Pinpoint the cell where the given text exists, returning its [X, Y] midpoint coordinate. 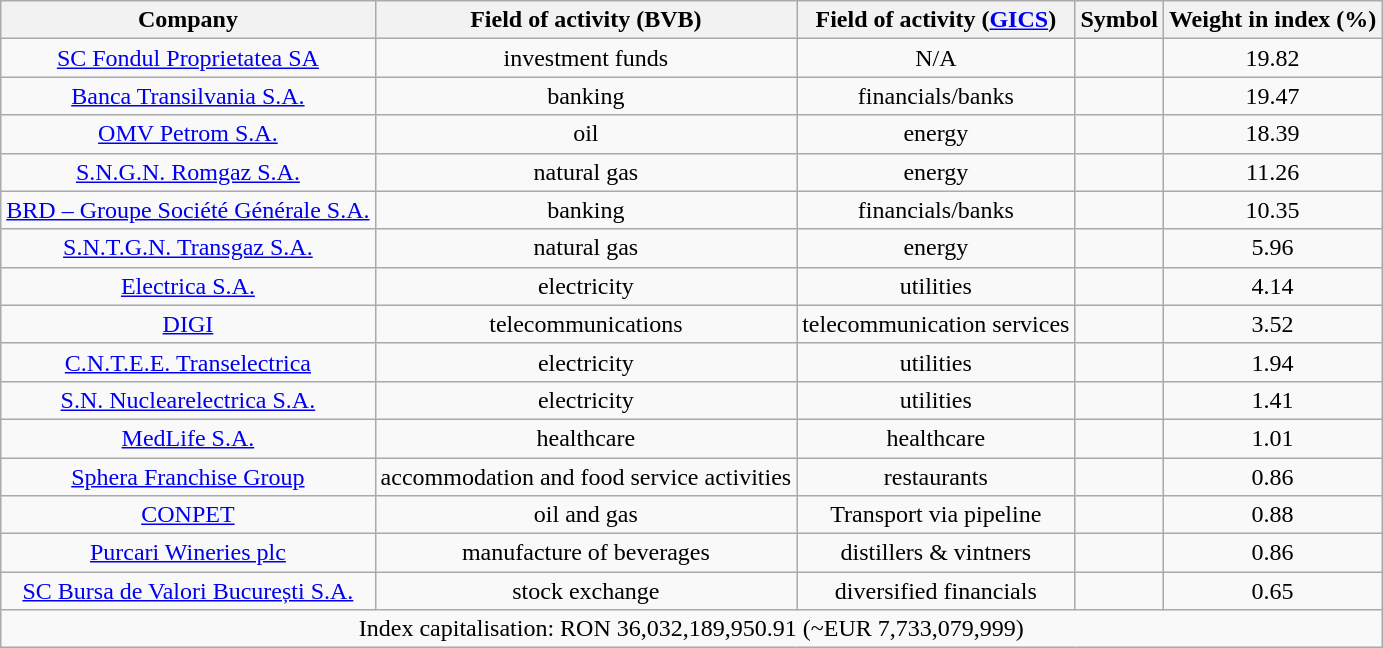
investment funds [586, 58]
accommodation and food service activities [586, 477]
19.47 [1272, 96]
C.N.T.E.E. Transelectrica [188, 362]
Weight in index (%) [1272, 20]
Electrica S.A. [188, 286]
distillers & vintners [936, 553]
BRD – Groupe Société Générale S.A. [188, 210]
oil and gas [586, 515]
0.65 [1272, 591]
Transport via pipeline [936, 515]
stock exchange [586, 591]
1.01 [1272, 438]
manufacture of beverages [586, 553]
3.52 [1272, 324]
Symbol [1119, 20]
Field of activity (BVB) [586, 20]
18.39 [1272, 134]
diversified financials [936, 591]
Sphera Franchise Group [188, 477]
19.82 [1272, 58]
restaurants [936, 477]
4.14 [1272, 286]
CONPET [188, 515]
N/A [936, 58]
1.94 [1272, 362]
Banca Transilvania S.A. [188, 96]
MedLife S.A. [188, 438]
S.N.G.N. Romgaz S.A. [188, 172]
S.N.T.G.N. Transgaz S.A. [188, 248]
S.N. Nuclearelectrica S.A. [188, 400]
Field of activity (GICS) [936, 20]
SC Fondul Proprietatea SA [188, 58]
telecommunication services [936, 324]
SC Bursa de Valori București S.A. [188, 591]
5.96 [1272, 248]
OMV Petrom S.A. [188, 134]
oil [586, 134]
1.41 [1272, 400]
telecommunications [586, 324]
0.88 [1272, 515]
Company [188, 20]
11.26 [1272, 172]
10.35 [1272, 210]
Purcari Wineries plc [188, 553]
DIGI [188, 324]
Index capitalisation: RON 36,032,189,950.91 (~EUR 7,733,079,999) [692, 629]
